Determine the (X, Y) coordinate at the center of the cell enclosing the given text.  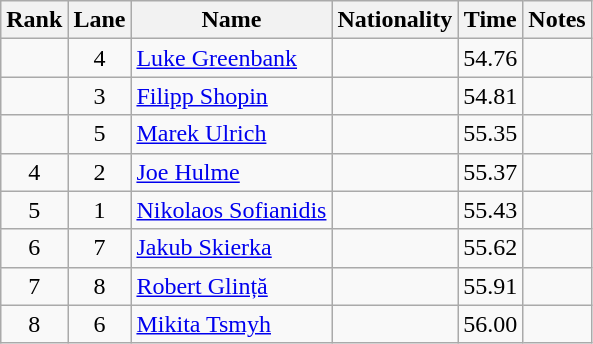
Luke Greenbank (232, 58)
Time (490, 20)
3 (100, 96)
Robert Glință (232, 286)
Jakub Skierka (232, 248)
55.62 (490, 248)
55.35 (490, 134)
55.91 (490, 286)
Rank (34, 20)
55.37 (490, 172)
Notes (557, 20)
Mikita Tsmyh (232, 324)
Marek Ulrich (232, 134)
2 (100, 172)
55.43 (490, 210)
Nikolaos Sofianidis (232, 210)
56.00 (490, 324)
Name (232, 20)
Joe Hulme (232, 172)
Lane (100, 20)
54.81 (490, 96)
1 (100, 210)
54.76 (490, 58)
Nationality (395, 20)
Filipp Shopin (232, 96)
